Locate the cell with the specified text and output its (x, y) center coordinate. 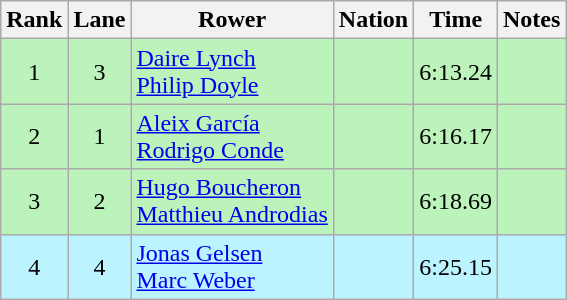
Daire LynchPhilip Doyle (232, 72)
Rank (34, 20)
6:18.69 (456, 202)
Time (456, 20)
Aleix GarcíaRodrigo Conde (232, 136)
Lane (100, 20)
Jonas GelsenMarc Weber (232, 266)
6:16.17 (456, 136)
Rower (232, 20)
Notes (531, 20)
6:13.24 (456, 72)
Nation (373, 20)
Hugo BoucheronMatthieu Androdias (232, 202)
6:25.15 (456, 266)
